Pinpoint the cell where the given text exists, returning its [X, Y] midpoint coordinate. 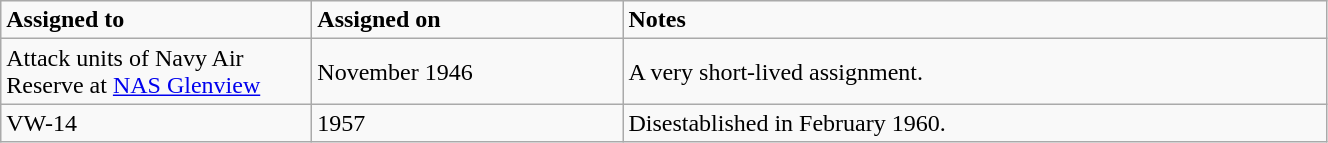
Notes [975, 20]
Disestablished in February 1960. [975, 123]
Assigned to [156, 20]
November 1946 [468, 72]
Assigned on [468, 20]
A very short-lived assignment. [975, 72]
1957 [468, 123]
Attack units of Navy Air Reserve at NAS Glenview [156, 72]
VW-14 [156, 123]
